Provide the (X, Y) coordinate of the cell's center where the given text is located.  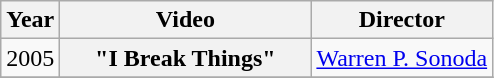
Video (186, 20)
Warren P. Sonoda (402, 58)
"I Break Things" (186, 58)
Year (30, 20)
Director (402, 20)
2005 (30, 58)
